Identify which cell holds the provided text, then report its [x, y] central coordinate. 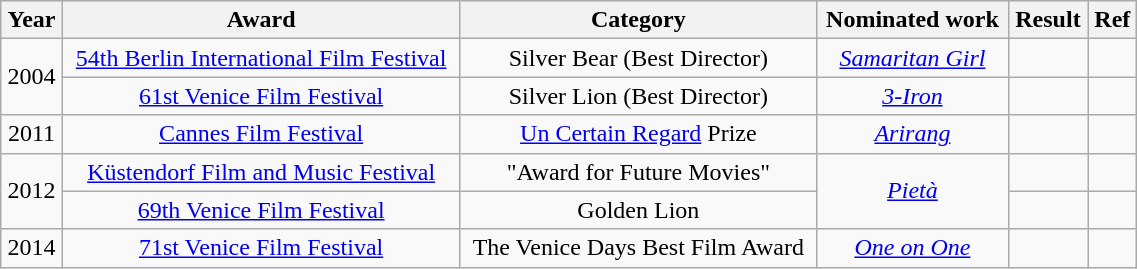
Silver Bear (Best Director) [638, 58]
2004 [32, 77]
The Venice Days Best Film Award [638, 248]
Arirang [912, 134]
Golden Lion [638, 210]
Result [1048, 20]
Küstendorf Film and Music Festival [261, 172]
"Award for Future Movies" [638, 172]
Year [32, 20]
3-Iron [912, 96]
Ref [1112, 20]
Category [638, 20]
Cannes Film Festival [261, 134]
Award [261, 20]
2012 [32, 191]
Un Certain Regard Prize [638, 134]
Nominated work [912, 20]
69th Venice Film Festival [261, 210]
One on One [912, 248]
Pietà [912, 191]
Silver Lion (Best Director) [638, 96]
2014 [32, 248]
Samaritan Girl [912, 58]
2011 [32, 134]
61st Venice Film Festival [261, 96]
54th Berlin International Film Festival [261, 58]
71st Venice Film Festival [261, 248]
